Identify which cell holds the provided text, then report its [x, y] central coordinate. 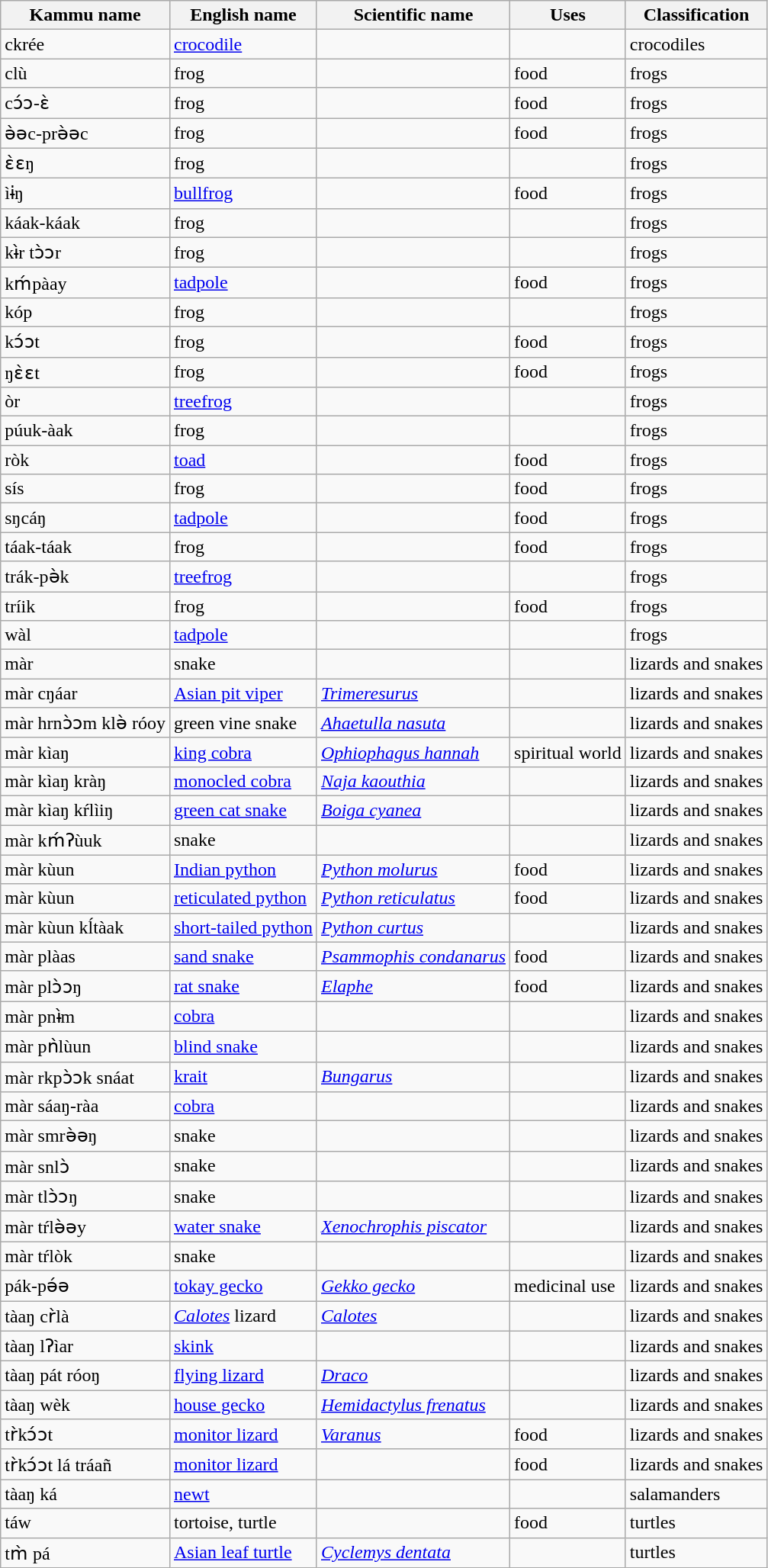
tàaŋ cr̀là [85, 1316]
ròk [85, 460]
màr cŋáar [85, 693]
káak-káak [85, 223]
ìɨŋ [85, 194]
màr tŕlə̀əy [85, 1226]
blind snake [243, 1046]
skink [243, 1346]
màr snlɔ̀ [85, 1166]
màr kḿʔùuk [85, 840]
crocodile [243, 44]
pák-pə́ə [85, 1286]
kḿpàay [85, 283]
Python molurus [413, 869]
Xenochrophis piscator [413, 1226]
short-tailed python [243, 927]
tàaŋ ká [85, 1494]
tríik [85, 606]
Scientific name [413, 15]
Asian leaf turtle [243, 1553]
màr tŕlòk [85, 1256]
tàaŋ wèk [85, 1405]
sís [85, 489]
ɛ̀ɛŋ [85, 163]
ŋɛ̀ɛt [85, 372]
màr tlɔ̀ɔŋ [85, 1197]
king cobra [243, 752]
tortoise, turtle [243, 1523]
green cat snake [243, 810]
Bungarus [413, 1077]
Ahaetulla nasuta [413, 723]
màr hrnɔ̀ɔm klə̀ róoy [85, 723]
Python curtus [413, 927]
Draco [413, 1376]
tr̀kɔ́ɔt [85, 1435]
màr kùun kĺtàak [85, 927]
màr rkpɔ̀ɔk snáat [85, 1077]
toad [243, 460]
Naja kaouthia [413, 781]
trák-pə̀k [85, 577]
Boiga cyanea [413, 810]
medicinal use [568, 1286]
Elaphe [413, 986]
tm̀ pá [85, 1553]
reticulated python [243, 898]
cɔ́ɔ-ɛ̀ [85, 103]
púuk-àak [85, 431]
màr kìaŋ [85, 752]
Calotes lizard [243, 1316]
water snake [243, 1226]
màr kìaŋ kŕlìiŋ [85, 810]
kɨ̀r tɔ̀ɔr [85, 252]
ə̀əc-prə̀əc [85, 133]
English name [243, 15]
táw [85, 1523]
bullfrog [243, 194]
tokay gecko [243, 1286]
màr smrə̀əŋ [85, 1136]
wàl [85, 635]
krait [243, 1077]
òr [85, 402]
Kammu name [85, 15]
Ophiophagus hannah [413, 752]
Python reticulatus [413, 898]
Classification [696, 15]
màr plàas [85, 956]
Indian python [243, 869]
kɔ́ɔt [85, 342]
salamanders [696, 1494]
rat snake [243, 986]
kóp [85, 312]
sand snake [243, 956]
flying lizard [243, 1376]
Hemidactylus frenatus [413, 1405]
crocodiles [696, 44]
màr pnɨ̀m [85, 1017]
Varanus [413, 1435]
màr pǹlùun [85, 1046]
táak-táak [85, 547]
Gekko gecko [413, 1286]
màr sáaŋ-ràa [85, 1107]
Uses [568, 15]
clù [85, 73]
tàaŋ lʔìar [85, 1346]
tàaŋ pát róoŋ [85, 1376]
sŋcáŋ [85, 518]
spiritual world [568, 752]
màr kìaŋ kràŋ [85, 781]
Trimeresurus [413, 693]
monocled cobra [243, 781]
Asian pit viper [243, 693]
tr̀kɔ́ɔt lá tráañ [85, 1464]
ckrée [85, 44]
Calotes [413, 1316]
màr plɔ̀ɔŋ [85, 986]
newt [243, 1494]
Cyclemys dentata [413, 1553]
green vine snake [243, 723]
Psammophis condanarus [413, 956]
house gecko [243, 1405]
màr [85, 664]
